Return [X, Y] of the center of cell containing provided text 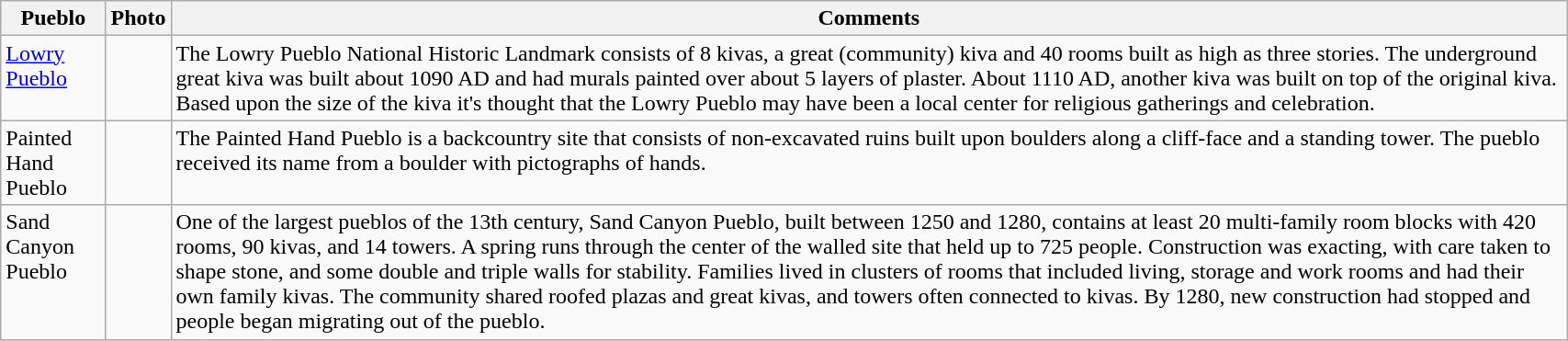
Photo [138, 18]
Painted Hand Pueblo [53, 163]
Sand Canyon Pueblo [53, 272]
Comments [869, 18]
Pueblo [53, 18]
Lowry Pueblo [53, 78]
